Identify which cell holds the provided text, then report its (X, Y) central coordinate. 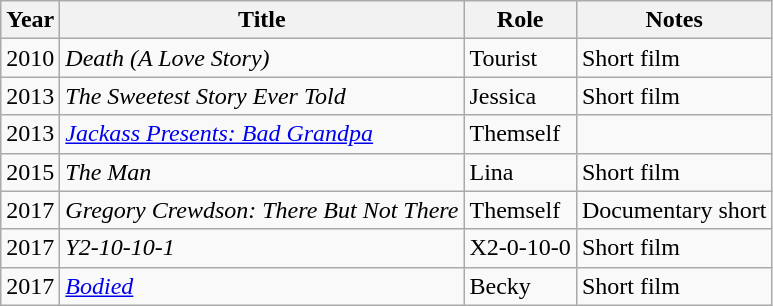
Documentary short (674, 210)
Gregory Crewdson: There But Not There (262, 210)
2010 (30, 58)
Title (262, 20)
X2-0-10-0 (520, 248)
2015 (30, 172)
The Man (262, 172)
Notes (674, 20)
Jackass Presents: Bad Grandpa (262, 134)
Bodied (262, 286)
Jessica (520, 96)
Role (520, 20)
The Sweetest Story Ever Told (262, 96)
Lina (520, 172)
Y2-10-10-1 (262, 248)
Tourist (520, 58)
Death (A Love Story) (262, 58)
Year (30, 20)
Becky (520, 286)
